Provide the (x, y) coordinate of the cell's center where the given text is located.  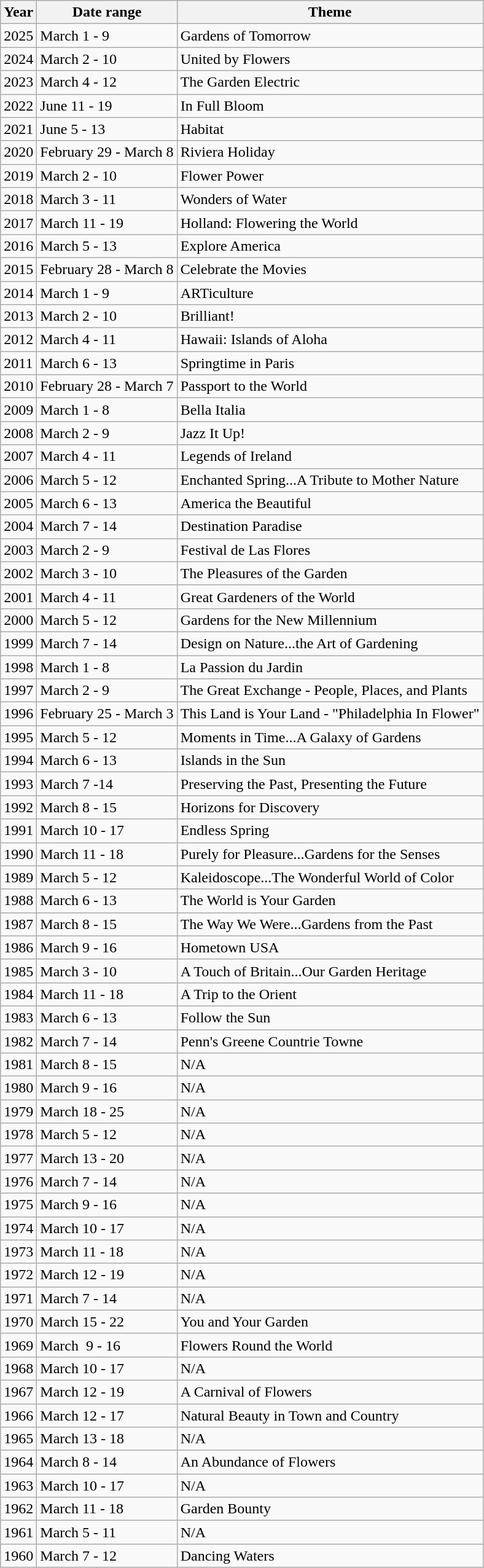
February 28 - March 7 (107, 386)
1960 (18, 1556)
March 18 - 25 (107, 1111)
Wonders of Water (330, 199)
You and Your Garden (330, 1322)
Moments in Time...A Galaxy of Gardens (330, 737)
The Pleasures of the Garden (330, 573)
A Touch of Britain...Our Garden Heritage (330, 971)
A Trip to the Orient (330, 994)
2009 (18, 410)
2014 (18, 293)
Penn's Greene Countrie Towne (330, 1041)
Enchanted Spring...A Tribute to Mother Nature (330, 480)
2024 (18, 59)
2013 (18, 316)
A Carnival of Flowers (330, 1392)
1983 (18, 1017)
1971 (18, 1298)
1982 (18, 1041)
February 29 - March 8 (107, 152)
March 7 -14 (107, 784)
2003 (18, 550)
1970 (18, 1322)
1976 (18, 1182)
1978 (18, 1135)
1986 (18, 947)
2011 (18, 363)
Jazz It Up! (330, 433)
1997 (18, 691)
This Land is Your Land - "Philadelphia In Flower" (330, 714)
1989 (18, 877)
2016 (18, 246)
Preserving the Past, Presenting the Future (330, 784)
2007 (18, 457)
1993 (18, 784)
2002 (18, 573)
1996 (18, 714)
2001 (18, 597)
March 5 - 11 (107, 1532)
United by Flowers (330, 59)
1984 (18, 994)
Gardens for the New Millennium (330, 620)
1992 (18, 807)
1967 (18, 1392)
March 13 - 20 (107, 1158)
The Way We Were...Gardens from the Past (330, 924)
1977 (18, 1158)
June 5 - 13 (107, 129)
2005 (18, 503)
Flower Power (330, 176)
Passport to the World (330, 386)
1961 (18, 1532)
1969 (18, 1345)
Follow the Sun (330, 1017)
Year (18, 12)
Gardens of Tomorrow (330, 36)
Destination Paradise (330, 527)
February 25 - March 3 (107, 714)
Date range (107, 12)
1975 (18, 1205)
2021 (18, 129)
2022 (18, 106)
1974 (18, 1228)
Islands in the Sun (330, 761)
1985 (18, 971)
March 12 - 17 (107, 1415)
1999 (18, 643)
2012 (18, 340)
Hawaii: Islands of Aloha (330, 340)
1962 (18, 1509)
June 11 - 19 (107, 106)
Bella Italia (330, 410)
March 13 - 18 (107, 1439)
1963 (18, 1486)
Kaleidoscope...The Wonderful World of Color (330, 877)
1979 (18, 1111)
1988 (18, 901)
America the Beautiful (330, 503)
2008 (18, 433)
2010 (18, 386)
1987 (18, 924)
Holland: Flowering the World (330, 222)
2018 (18, 199)
Endless Spring (330, 831)
Design on Nature...the Art of Gardening (330, 643)
March 15 - 22 (107, 1322)
2020 (18, 152)
1968 (18, 1368)
1964 (18, 1462)
Celebrate the Movies (330, 269)
1998 (18, 667)
1981 (18, 1065)
2017 (18, 222)
Theme (330, 12)
Springtime in Paris (330, 363)
March 7 - 12 (107, 1556)
March 8 - 14 (107, 1462)
1972 (18, 1275)
Explore America (330, 246)
Horizons for Discovery (330, 807)
Natural Beauty in Town and Country (330, 1415)
Hometown USA (330, 947)
In Full Bloom (330, 106)
2006 (18, 480)
ARTiculture (330, 293)
2000 (18, 620)
Flowers Round the World (330, 1345)
Festival de Las Flores (330, 550)
Great Gardeners of the World (330, 597)
February 28 - March 8 (107, 269)
1995 (18, 737)
1994 (18, 761)
2015 (18, 269)
La Passion du Jardin (330, 667)
March 5 - 13 (107, 246)
March 11 - 19 (107, 222)
Brilliant! (330, 316)
2004 (18, 527)
1966 (18, 1415)
2025 (18, 36)
The World is Your Garden (330, 901)
1991 (18, 831)
Purely for Pleasure...Gardens for the Senses (330, 854)
The Great Exchange - People, Places, and Plants (330, 691)
1973 (18, 1252)
Dancing Waters (330, 1556)
March 4 - 12 (107, 82)
1980 (18, 1088)
Garden Bounty (330, 1509)
Legends of Ireland (330, 457)
The Garden Electric (330, 82)
1965 (18, 1439)
March 3 - 11 (107, 199)
1990 (18, 854)
Riviera Holiday (330, 152)
2019 (18, 176)
An Abundance of Flowers (330, 1462)
Habitat (330, 129)
2023 (18, 82)
